Scan for the cell matching the given text and deliver its (X, Y) coordinate at center. 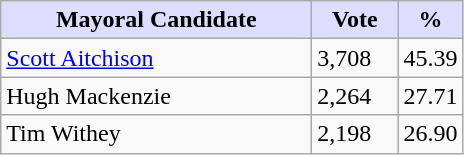
27.71 (430, 96)
Scott Aitchison (156, 58)
3,708 (355, 58)
Vote (355, 20)
45.39 (430, 58)
Hugh Mackenzie (156, 96)
Tim Withey (156, 134)
% (430, 20)
Mayoral Candidate (156, 20)
26.90 (430, 134)
2,264 (355, 96)
2,198 (355, 134)
